Return (X, Y) of the center of cell containing provided text 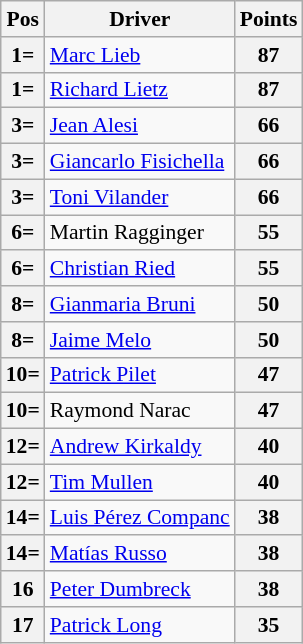
Patrick Pilet (140, 375)
Raymond Narac (140, 411)
Points (269, 19)
Gianmaria Bruni (140, 304)
Patrick Long (140, 625)
Luis Pérez Companc (140, 518)
Giancarlo Fisichella (140, 162)
Tim Mullen (140, 482)
Peter Dumbreck (140, 589)
Richard Lietz (140, 90)
17 (23, 625)
Marc Lieb (140, 55)
Jean Alesi (140, 126)
Pos (23, 19)
Christian Ried (140, 269)
35 (269, 625)
Andrew Kirkaldy (140, 447)
Jaime Melo (140, 340)
Martin Ragginger (140, 233)
Matías Russo (140, 554)
16 (23, 589)
Driver (140, 19)
Toni Vilander (140, 197)
